Determine the [x, y] coordinate at the center of the cell enclosing the given text.  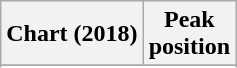
Peakposition [189, 34]
Chart (2018) [72, 34]
